Scan for the cell matching the given text and deliver its (x, y) coordinate at center. 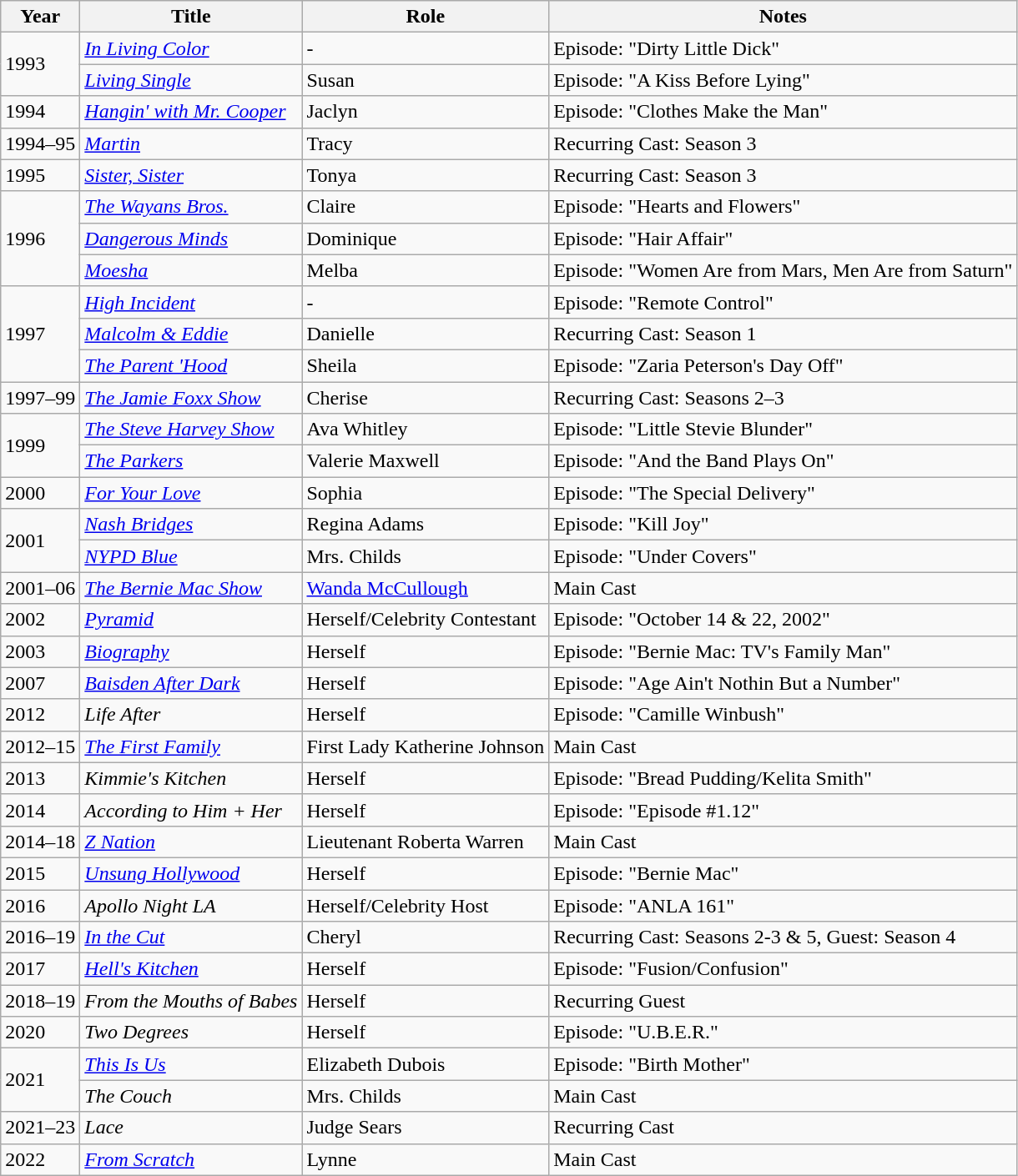
Year (40, 17)
Episode: "A Kiss Before Lying" (783, 80)
Episode: "Kill Joy" (783, 525)
Claire (426, 207)
Z Nation (191, 842)
Martin (191, 143)
Episode: "Clothes Make the Man" (783, 112)
1994–95 (40, 143)
Episode: "U.B.E.R." (783, 1033)
2021–23 (40, 1128)
1994 (40, 112)
Living Single (191, 80)
Role (426, 17)
Tracy (426, 143)
2012–15 (40, 746)
Elizabeth Dubois (426, 1064)
Lynne (426, 1159)
Moesha (191, 270)
1997–99 (40, 398)
2001 (40, 540)
The Parent 'Hood (191, 365)
2014 (40, 810)
Episode: "ANLA 161" (783, 905)
Pyramid (191, 620)
Episode: "Fusion/Confusion" (783, 969)
Episode: "Dirty Little Dick" (783, 48)
Herself/Celebrity Contestant (426, 620)
Episode: "Bernie Mac: TV's Family Man" (783, 651)
2003 (40, 651)
2016 (40, 905)
From the Mouths of Babes (191, 1001)
Episode: "The Special Delivery" (783, 493)
Tonya (426, 175)
Baisden After Dark (191, 683)
Episode: "Hair Affair" (783, 239)
Episode: "Episode #1.12" (783, 810)
2022 (40, 1159)
First Lady Katherine Johnson (426, 746)
Dominique (426, 239)
1999 (40, 445)
Title (191, 17)
1995 (40, 175)
Episode: "Birth Mother" (783, 1064)
Life After (191, 715)
Danielle (426, 334)
Sheila (426, 365)
2007 (40, 683)
Lieutenant Roberta Warren (426, 842)
Nash Bridges (191, 525)
Recurring Cast: Seasons 2–3 (783, 398)
1997 (40, 334)
Hell's Kitchen (191, 969)
Episode: "Women Are from Mars, Men Are from Saturn" (783, 270)
Episode: "Camille Winbush" (783, 715)
Ava Whitley (426, 430)
According to Him + Her (191, 810)
Notes (783, 17)
2013 (40, 778)
NYPD Blue (191, 556)
Herself/Celebrity Host (426, 905)
From Scratch (191, 1159)
The Jamie Foxx Show (191, 398)
Recurring Cast: Seasons 2-3 & 5, Guest: Season 4 (783, 937)
Episode: "October 14 & 22, 2002" (783, 620)
Cherise (426, 398)
Wanda McCullough (426, 588)
The Steve Harvey Show (191, 430)
Unsung Hollywood (191, 873)
2012 (40, 715)
The Couch (191, 1096)
In the Cut (191, 937)
For Your Love (191, 493)
2018–19 (40, 1001)
Jaclyn (426, 112)
Episode: "Bread Pudding/Kelita Smith" (783, 778)
Recurring Guest (783, 1001)
Hangin' with Mr. Cooper (191, 112)
2000 (40, 493)
2001–06 (40, 588)
Episode: "And the Band Plays On" (783, 461)
Susan (426, 80)
Malcolm & Eddie (191, 334)
Judge Sears (426, 1128)
Episode: "Hearts and Flowers" (783, 207)
Episode: "Under Covers" (783, 556)
Episode: "Little Stevie Blunder" (783, 430)
1993 (40, 64)
The Bernie Mac Show (191, 588)
In Living Color (191, 48)
This Is Us (191, 1064)
2017 (40, 969)
Valerie Maxwell (426, 461)
2020 (40, 1033)
Two Degrees (191, 1033)
Dangerous Minds (191, 239)
Biography (191, 651)
Apollo Night LA (191, 905)
Episode: "Bernie Mac" (783, 873)
Episode: "Age Ain't Nothin But a Number" (783, 683)
High Incident (191, 302)
Recurring Cast: Season 1 (783, 334)
2015 (40, 873)
The First Family (191, 746)
The Wayans Bros. (191, 207)
2014–18 (40, 842)
Lace (191, 1128)
Episode: "Zaria Peterson's Day Off" (783, 365)
Kimmie's Kitchen (191, 778)
2002 (40, 620)
The Parkers (191, 461)
Episode: "Remote Control" (783, 302)
1996 (40, 239)
Sister, Sister (191, 175)
Regina Adams (426, 525)
Cheryl (426, 937)
Melba (426, 270)
Recurring Cast (783, 1128)
2021 (40, 1080)
2016–19 (40, 937)
Sophia (426, 493)
